From the cell containing the given text, extract its center point as [X, Y] coordinate. 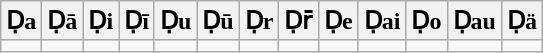
Ḍī [137, 21]
Ḍau [474, 21]
Ḍi [101, 21]
Ḍa [22, 21]
Ḍu [175, 21]
Ḍr̄ [299, 21]
Ḍr [259, 21]
Ḍo [426, 21]
Ḍū [218, 21]
Ḍā [62, 21]
Ḍai [382, 21]
Ḍe [338, 21]
Ḍä [522, 21]
